Return the (x, y) coordinate for the center point of the cell that contains the specified text.  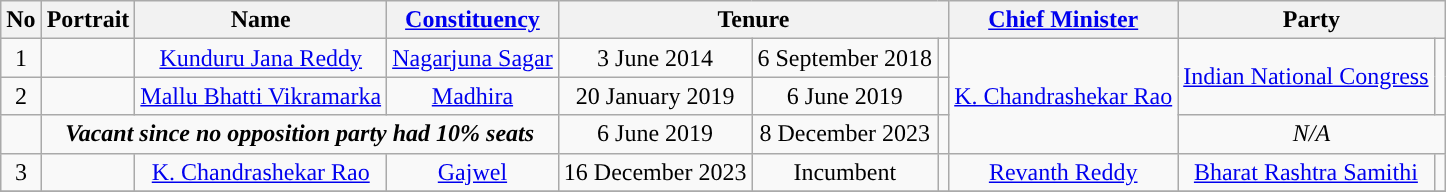
16 December 2023 (655, 172)
6 September 2018 (845, 58)
Madhira (473, 96)
3 June 2014 (655, 58)
Incumbent (845, 172)
Kunduru Jana Reddy (261, 58)
Tenure (753, 20)
Nagarjuna Sagar (473, 58)
Mallu Bhatti Vikramarka (261, 96)
2 (21, 96)
No (21, 20)
1 (21, 58)
Party (1312, 20)
Chief Minister (1064, 20)
Gajwel (473, 172)
20 January 2019 (655, 96)
N/A (1312, 134)
8 December 2023 (845, 134)
Portrait (88, 20)
Indian National Congress (1306, 77)
Bharat Rashtra Samithi (1306, 172)
Revanth Reddy (1064, 172)
3 (21, 172)
Vacant since no opposition party had 10% seats (300, 134)
Name (261, 20)
Constituency (473, 20)
